Output the [X, Y] coordinate of the center of the cell containing the given text.  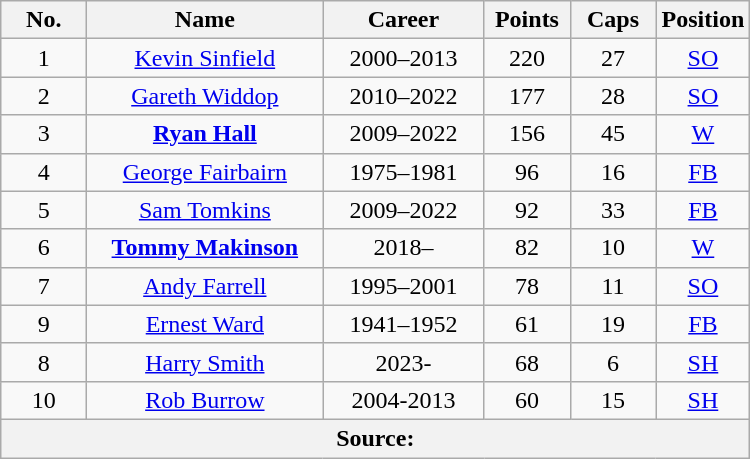
8 [44, 362]
Career [404, 20]
156 [527, 134]
Position [703, 20]
Gareth Widdop [205, 96]
28 [613, 96]
2023- [404, 362]
Name [205, 20]
68 [527, 362]
1975–1981 [404, 172]
9 [44, 324]
Harry Smith [205, 362]
11 [613, 286]
Sam Tomkins [205, 210]
1 [44, 58]
61 [527, 324]
60 [527, 400]
16 [613, 172]
19 [613, 324]
George Fairbairn [205, 172]
92 [527, 210]
82 [527, 248]
15 [613, 400]
Ryan Hall [205, 134]
Points [527, 20]
4 [44, 172]
Caps [613, 20]
220 [527, 58]
177 [527, 96]
2 [44, 96]
Rob Burrow [205, 400]
Andy Farrell [205, 286]
2000–2013 [404, 58]
33 [613, 210]
1995–2001 [404, 286]
Tommy Makinson [205, 248]
96 [527, 172]
45 [613, 134]
27 [613, 58]
Ernest Ward [205, 324]
Source: [376, 438]
7 [44, 286]
No. [44, 20]
1941–1952 [404, 324]
3 [44, 134]
2018– [404, 248]
5 [44, 210]
78 [527, 286]
Kevin Sinfield [205, 58]
2010–2022 [404, 96]
2004-2013 [404, 400]
